Locate the cell with the specified text and output its [X, Y] center coordinate. 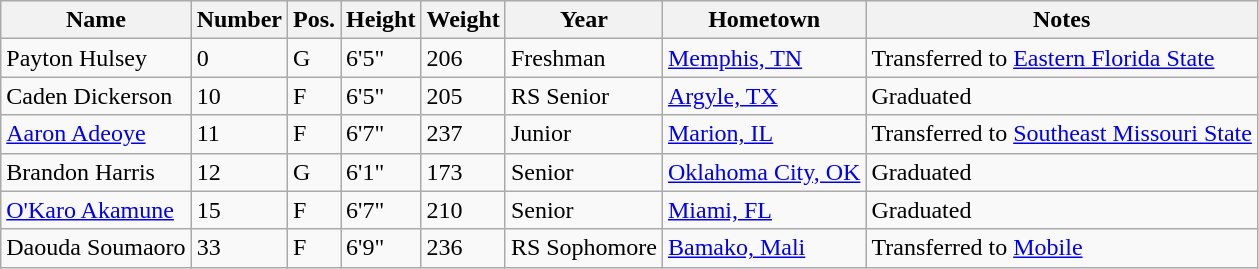
11 [239, 134]
Memphis, TN [764, 58]
Hometown [764, 20]
173 [463, 172]
Miami, FL [764, 210]
RS Senior [584, 96]
Oklahoma City, OK [764, 172]
Daouda Soumaoro [96, 248]
RS Sophomore [584, 248]
Pos. [314, 20]
6'1" [381, 172]
0 [239, 58]
Transferred to Mobile [1062, 248]
Transferred to Eastern Florida State [1062, 58]
Transferred to Southeast Missouri State [1062, 134]
Weight [463, 20]
205 [463, 96]
Payton Hulsey [96, 58]
Caden Dickerson [96, 96]
O'Karo Akamune [96, 210]
Aaron Adeoye [96, 134]
Argyle, TX [764, 96]
Freshman [584, 58]
33 [239, 248]
Year [584, 20]
Number [239, 20]
12 [239, 172]
Notes [1062, 20]
Brandon Harris [96, 172]
236 [463, 248]
Height [381, 20]
Junior [584, 134]
237 [463, 134]
15 [239, 210]
Marion, IL [764, 134]
206 [463, 58]
Name [96, 20]
6'9" [381, 248]
10 [239, 96]
Bamako, Mali [764, 248]
210 [463, 210]
